Capture the cell that displays the provided text and extract its [x, y] central coordinate. 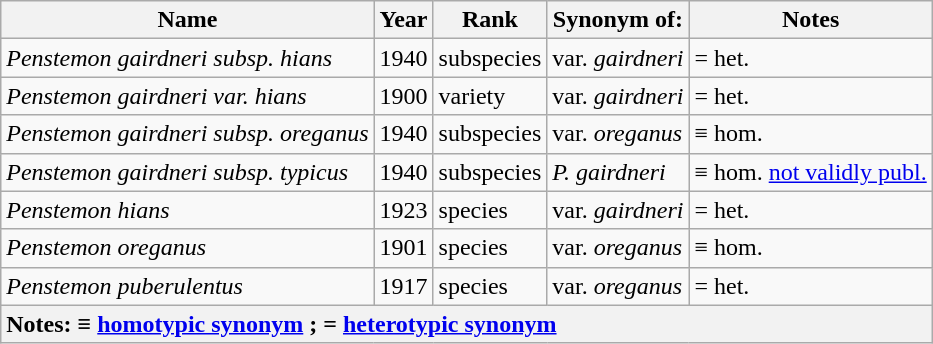
P. gairdneri [618, 172]
Penstemon puberulentus [188, 286]
1901 [404, 248]
1900 [404, 96]
Year [404, 20]
Synonym of: [618, 20]
1917 [404, 286]
1923 [404, 210]
Penstemon gairdneri subsp. typicus [188, 172]
Penstemon oreganus [188, 248]
Penstemon gairdneri subsp. hians [188, 58]
Rank [490, 20]
Notes [810, 20]
Penstemon gairdneri subsp. oreganus [188, 134]
Name [188, 20]
≡ hom. not validly publ. [810, 172]
Penstemon hians [188, 210]
Notes: ≡ homotypic synonym ; = heterotypic synonym [466, 324]
variety [490, 96]
Penstemon gairdneri var. hians [188, 96]
